Capture the cell that displays the provided text and extract its [X, Y] central coordinate. 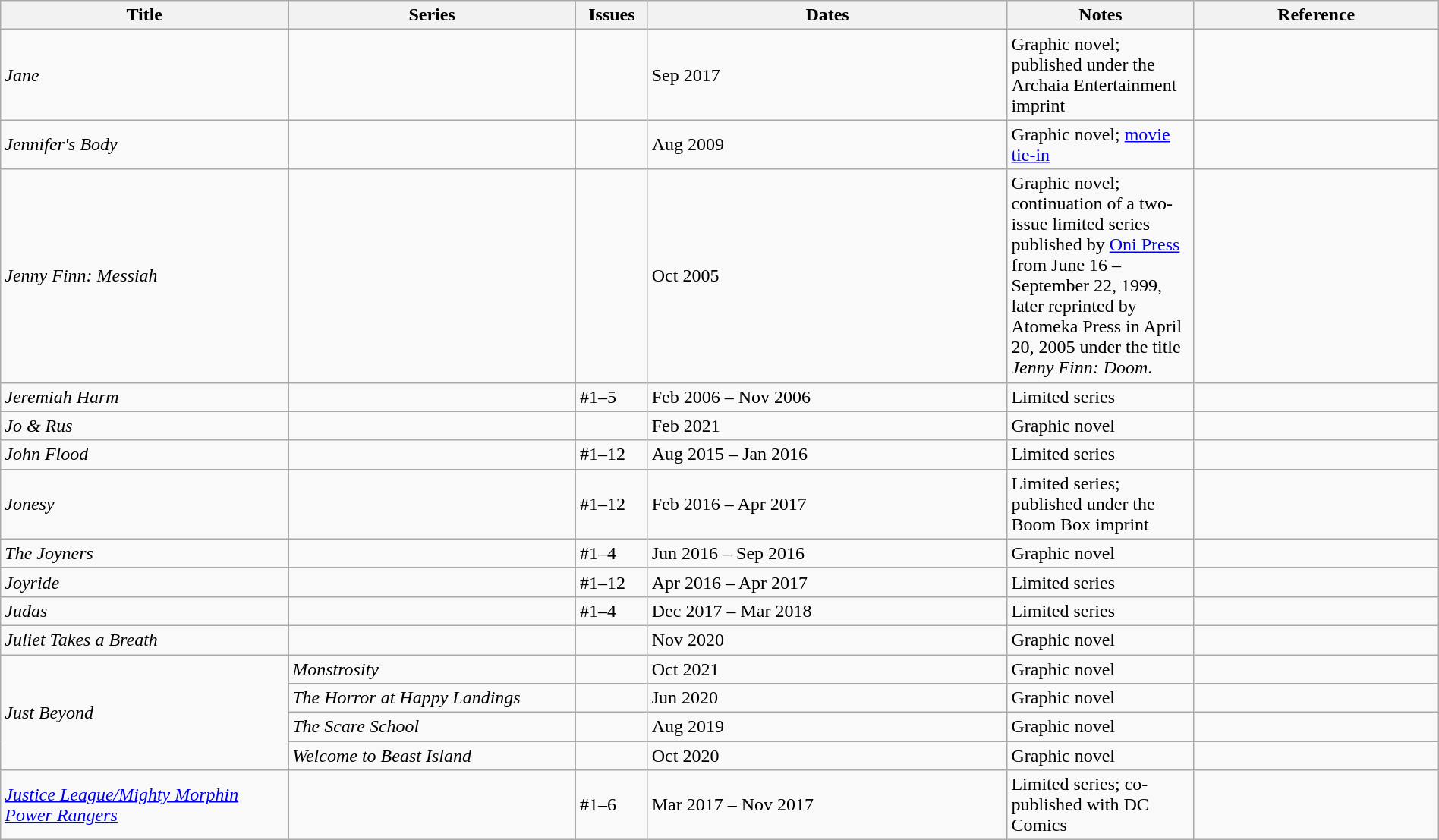
Oct 2020 [827, 756]
Joyride [144, 582]
Title [144, 15]
The Scare School [433, 727]
Oct 2021 [827, 669]
#1–5 [612, 397]
Issues [612, 15]
Notes [1101, 15]
Aug 2015 – Jan 2016 [827, 455]
Jane [144, 74]
Sep 2017 [827, 74]
Feb 2021 [827, 426]
Jun 2020 [827, 698]
Limited series; published under the Boom Box imprint [1101, 504]
Jenny Finn: Messiah [144, 276]
Just Beyond [144, 712]
Dates [827, 15]
The Horror at Happy Landings [433, 698]
Jun 2016 – Sep 2016 [827, 553]
Justice League/Mighty Morphin Power Rangers [144, 805]
Feb 2016 – Apr 2017 [827, 504]
Juliet Takes a Breath [144, 640]
Oct 2005 [827, 276]
The Joyners [144, 553]
Reference [1316, 15]
Judas [144, 611]
Feb 2006 – Nov 2006 [827, 397]
John Flood [144, 455]
Aug 2019 [827, 727]
Graphic novel; published under the Archaia Entertainment imprint [1101, 74]
Jo & Rus [144, 426]
Nov 2020 [827, 640]
Mar 2017 – Nov 2017 [827, 805]
Jonesy [144, 504]
Series [433, 15]
Dec 2017 – Mar 2018 [827, 611]
Welcome to Beast Island [433, 756]
Monstrosity [433, 669]
Aug 2009 [827, 144]
Graphic novel; movie tie-in [1101, 144]
#1–6 [612, 805]
Jeremiah Harm [144, 397]
Limited series; co-published with DC Comics [1101, 805]
Jennifer's Body [144, 144]
Apr 2016 – Apr 2017 [827, 582]
